Locate the cell with the specified text and output its [X, Y] center coordinate. 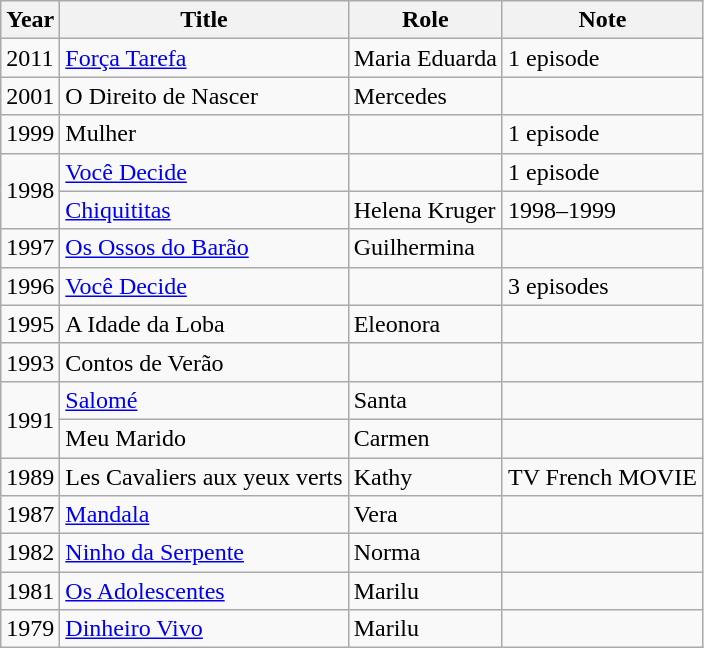
Mandala [204, 515]
1981 [30, 591]
1993 [30, 362]
1979 [30, 629]
Year [30, 20]
Força Tarefa [204, 58]
Norma [425, 553]
Dinheiro Vivo [204, 629]
O Direito de Nascer [204, 96]
1998–1999 [602, 210]
Mulher [204, 134]
Ninho da Serpente [204, 553]
Os Ossos do Barão [204, 248]
1982 [30, 553]
1989 [30, 477]
Guilhermina [425, 248]
Kathy [425, 477]
2001 [30, 96]
1987 [30, 515]
Role [425, 20]
Vera [425, 515]
Les Cavaliers aux yeux verts [204, 477]
Helena Kruger [425, 210]
1997 [30, 248]
Mercedes [425, 96]
Carmen [425, 438]
Contos de Verão [204, 362]
1991 [30, 419]
Maria Eduarda [425, 58]
1996 [30, 286]
2011 [30, 58]
Salomé [204, 400]
Chiquititas [204, 210]
1995 [30, 324]
A Idade da Loba [204, 324]
Eleonora [425, 324]
1999 [30, 134]
Os Adolescentes [204, 591]
Santa [425, 400]
TV French MOVIE [602, 477]
Note [602, 20]
1998 [30, 191]
Title [204, 20]
Meu Marido [204, 438]
3 episodes [602, 286]
